Return (X, Y) of the center of cell containing provided text 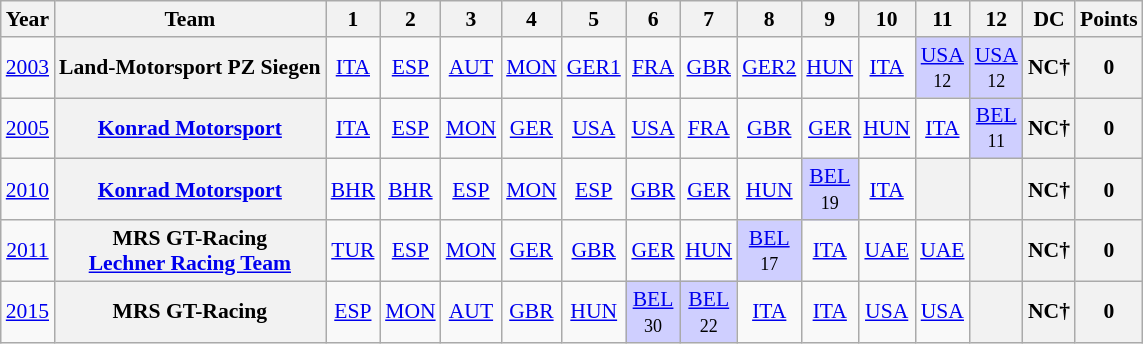
MRS GT-Racing (190, 312)
BEL11 (996, 128)
6 (654, 19)
7 (708, 19)
8 (769, 19)
3 (472, 19)
2011 (28, 250)
2 (410, 19)
TUR (354, 250)
11 (942, 19)
Points (1109, 19)
9 (830, 19)
2010 (28, 190)
Team (190, 19)
10 (886, 19)
GER1 (594, 68)
GER2 (769, 68)
12 (996, 19)
BEL17 (769, 250)
4 (532, 19)
MRS GT-RacingLechner Racing Team (190, 250)
5 (594, 19)
2015 (28, 312)
BEL30 (654, 312)
DC (1049, 19)
BEL19 (830, 190)
Year (28, 19)
BEL22 (708, 312)
2005 (28, 128)
Land-Motorsport PZ Siegen (190, 68)
2003 (28, 68)
1 (354, 19)
